Detect which cell encompasses the target text, then output its (X, Y) center coordinate. 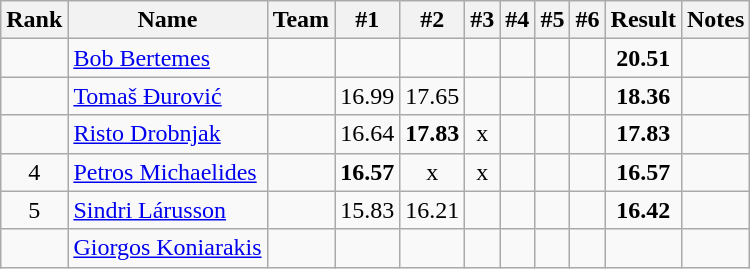
18.36 (643, 96)
15.83 (368, 210)
Sindri Lárusson (168, 210)
Team (301, 20)
Petros Michaelides (168, 172)
Tomaš Đurović (168, 96)
Giorgos Koniarakis (168, 248)
#3 (482, 20)
Result (643, 20)
#5 (552, 20)
Rank (34, 20)
4 (34, 172)
#4 (518, 20)
17.65 (432, 96)
#2 (432, 20)
#1 (368, 20)
16.99 (368, 96)
16.64 (368, 134)
Risto Drobnjak (168, 134)
16.42 (643, 210)
#6 (588, 20)
16.21 (432, 210)
Bob Bertemes (168, 58)
Notes (715, 20)
5 (34, 210)
Name (168, 20)
20.51 (643, 58)
